Identify which cell holds the provided text, then report its (x, y) central coordinate. 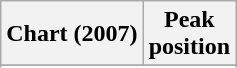
Peakposition (189, 34)
Chart (2007) (72, 34)
